Determine the [x, y] coordinate at the center of the cell enclosing the given text.  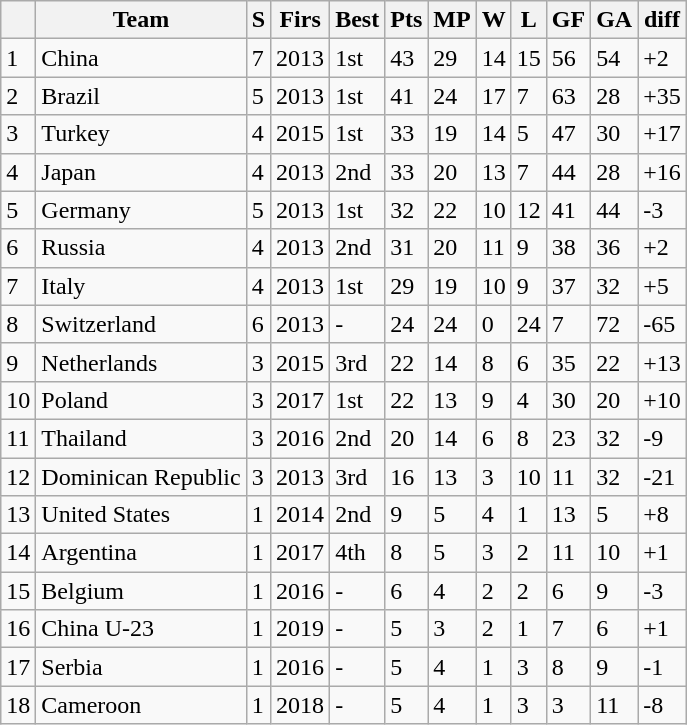
+13 [662, 362]
Dominican Republic [141, 477]
-8 [662, 705]
-21 [662, 477]
18 [18, 705]
W [494, 20]
0 [494, 324]
+10 [662, 400]
Russia [141, 248]
38 [568, 248]
+16 [662, 172]
MP [452, 20]
Poland [141, 400]
Thailand [141, 438]
Netherlands [141, 362]
diff [662, 20]
2018 [300, 705]
Team [141, 20]
23 [568, 438]
+17 [662, 134]
Pts [406, 20]
+35 [662, 96]
Argentina [141, 553]
36 [614, 248]
Best [358, 20]
Turkey [141, 134]
2014 [300, 515]
47 [568, 134]
31 [406, 248]
L [528, 20]
Firs [300, 20]
35 [568, 362]
Germany [141, 210]
63 [568, 96]
-65 [662, 324]
37 [568, 286]
54 [614, 58]
Switzerland [141, 324]
Belgium [141, 591]
-1 [662, 667]
GA [614, 20]
4th [358, 553]
Brazil [141, 96]
Cameroon [141, 705]
43 [406, 58]
China U-23 [141, 629]
China [141, 58]
Italy [141, 286]
United States [141, 515]
S [258, 20]
56 [568, 58]
-9 [662, 438]
+5 [662, 286]
72 [614, 324]
+8 [662, 515]
2019 [300, 629]
Japan [141, 172]
GF [568, 20]
Serbia [141, 667]
